For the text-containing cell, return its midpoint in (x, y) coordinate format. 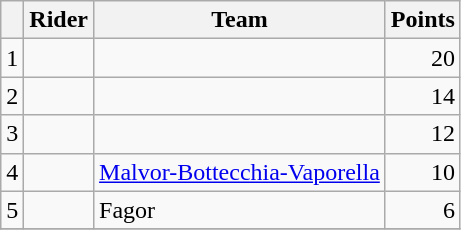
4 (12, 172)
20 (422, 58)
1 (12, 58)
6 (422, 210)
12 (422, 134)
2 (12, 96)
Team (240, 20)
5 (12, 210)
10 (422, 172)
Rider (59, 20)
Malvor-Bottecchia-Vaporella (240, 172)
Points (422, 20)
3 (12, 134)
14 (422, 96)
Fagor (240, 210)
